Output the (x, y) coordinate of the center of the cell containing the given text.  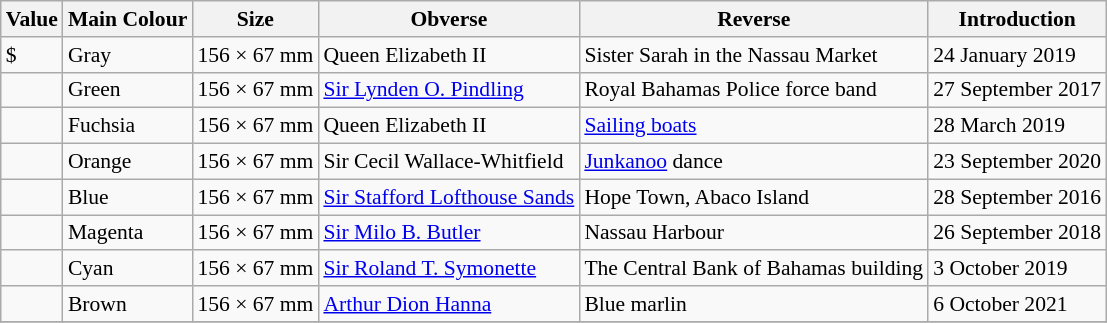
Royal Bahamas Police force band (754, 90)
Brown (128, 304)
Value (32, 19)
Cyan (128, 269)
Blue marlin (754, 304)
Main Colour (128, 19)
Orange (128, 162)
26 September 2018 (1017, 233)
Fuchsia (128, 126)
Sir Roland T. Symonette (448, 269)
Sailing boats (754, 126)
Gray (128, 55)
Arthur Dion Hanna (448, 304)
Nassau Harbour (754, 233)
28 March 2019 (1017, 126)
Sister Sarah in the Nassau Market (754, 55)
Sir Milo B. Butler (448, 233)
Size (255, 19)
6 October 2021 (1017, 304)
Obverse (448, 19)
Hope Town, Abaco Island (754, 197)
Magenta (128, 233)
3 October 2019 (1017, 269)
Introduction (1017, 19)
23 September 2020 (1017, 162)
$ (32, 55)
Reverse (754, 19)
Blue (128, 197)
27 September 2017 (1017, 90)
24 January 2019 (1017, 55)
Sir Cecil Wallace-Whitfield (448, 162)
28 September 2016 (1017, 197)
Sir Stafford Lofthouse Sands (448, 197)
Junkanoo dance (754, 162)
The Central Bank of Bahamas building (754, 269)
Green (128, 90)
Sir Lynden O. Pindling (448, 90)
